Locate the cell with the specified text and output its (x, y) center coordinate. 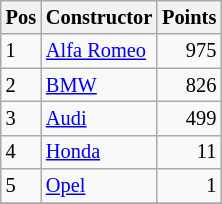
Constructor (99, 17)
4 (21, 152)
Audi (99, 118)
826 (189, 85)
Pos (21, 17)
3 (21, 118)
BMW (99, 85)
5 (21, 186)
2 (21, 85)
975 (189, 51)
Opel (99, 186)
11 (189, 152)
Points (189, 17)
Honda (99, 152)
Alfa Romeo (99, 51)
499 (189, 118)
